Search for the cell housing the specified text and yield its [x, y] center coordinate. 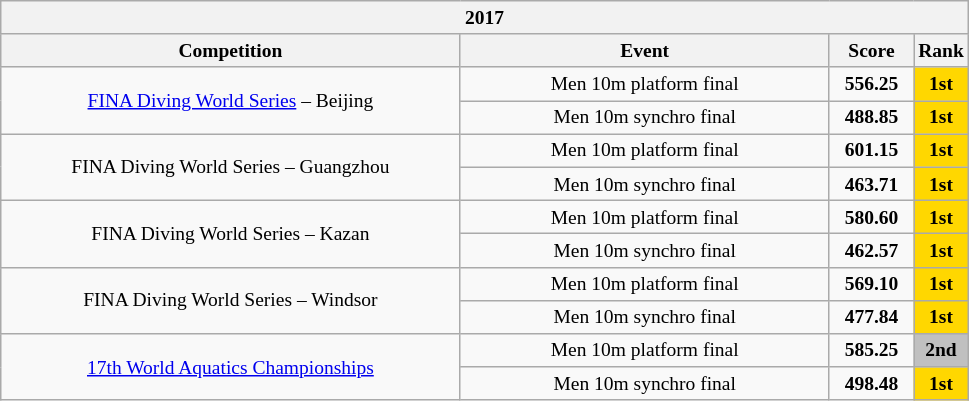
569.10 [871, 284]
601.15 [871, 150]
FINA Diving World Series – Guangzhou [230, 168]
FINA Diving World Series – Beijing [230, 100]
FINA Diving World Series – Windsor [230, 300]
Rank [942, 50]
556.25 [871, 84]
463.71 [871, 184]
585.25 [871, 350]
477.84 [871, 316]
Event [644, 50]
580.60 [871, 216]
17th World Aquatics Championships [230, 368]
2017 [485, 18]
FINA Diving World Series – Kazan [230, 234]
Score [871, 50]
488.85 [871, 118]
462.57 [871, 250]
Competition [230, 50]
498.48 [871, 384]
2nd [942, 350]
